Locate the cell with the specified text and output its [x, y] center coordinate. 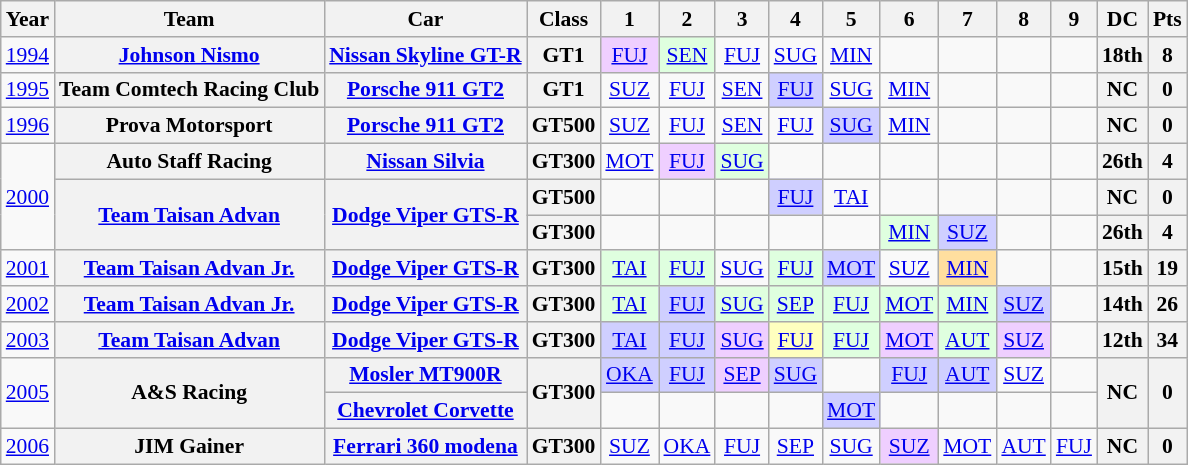
Chevrolet Corvette [425, 411]
2 [686, 19]
DC [1122, 19]
Johnson Nismo [189, 55]
1995 [28, 90]
7 [967, 19]
Nissan Skyline GT-R [425, 55]
12th [1122, 340]
1 [629, 19]
2002 [28, 304]
A&S Racing [189, 392]
Year [28, 19]
19 [1168, 269]
18th [1122, 55]
9 [1074, 19]
15th [1122, 269]
2000 [28, 198]
26 [1168, 304]
2001 [28, 269]
Class [564, 19]
Nissan Silvia [425, 162]
Mosler MT900R [425, 375]
Ferrari 360 modena [425, 447]
2006 [28, 447]
JIM Gainer [189, 447]
Auto Staff Racing [189, 162]
Prova Motorsport [189, 126]
Team Comtech Racing Club [189, 90]
Pts [1168, 19]
34 [1168, 340]
5 [851, 19]
14th [1122, 304]
3 [742, 19]
2005 [28, 392]
6 [909, 19]
1996 [28, 126]
2003 [28, 340]
Car [425, 19]
1994 [28, 55]
Team [189, 19]
